Output the [x, y] coordinate of the center of the cell containing the given text.  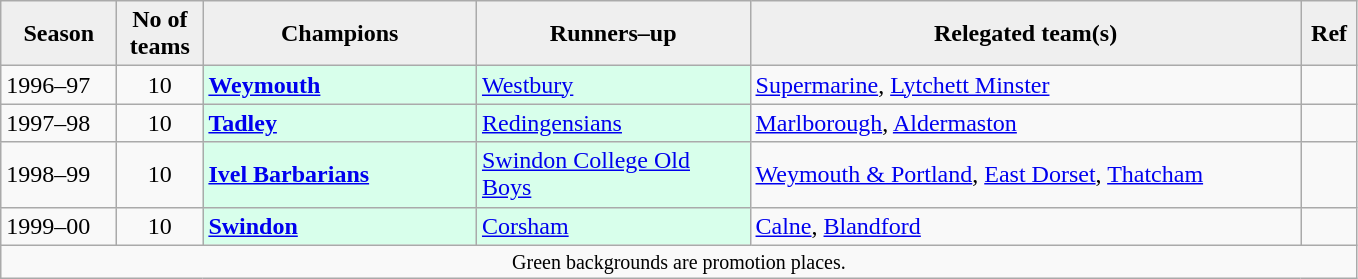
Calne, Blandford [1026, 226]
Tadley [340, 123]
Supermarine, Lytchett Minster [1026, 85]
Redingensians [613, 123]
Relegated team(s) [1026, 34]
Swindon [340, 226]
No of teams [160, 34]
Season [59, 34]
Weymouth & Portland, East Dorset, Thatcham [1026, 174]
Swindon College Old Boys [613, 174]
Ref [1329, 34]
Weymouth [340, 85]
Green backgrounds are promotion places. [679, 262]
Westbury [613, 85]
1997–98 [59, 123]
Ivel Barbarians [340, 174]
Corsham [613, 226]
1996–97 [59, 85]
1999–00 [59, 226]
Runners–up [613, 34]
Marlborough, Aldermaston [1026, 123]
1998–99 [59, 174]
Champions [340, 34]
